Find where the given text appears and provide that cell's center as (X, Y) coordinate. 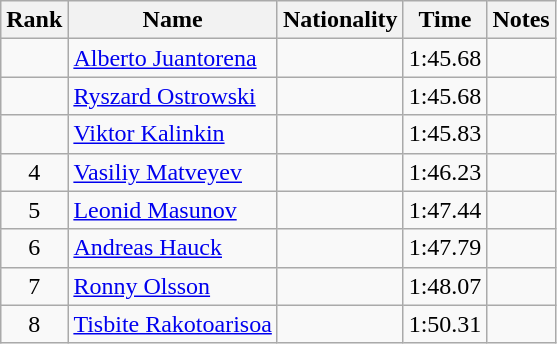
4 (34, 172)
1:46.23 (445, 172)
1:47.79 (445, 248)
5 (34, 210)
Notes (521, 20)
Time (445, 20)
Nationality (340, 20)
1:45.83 (445, 134)
1:50.31 (445, 324)
Viktor Kalinkin (173, 134)
Andreas Hauck (173, 248)
Rank (34, 20)
6 (34, 248)
Alberto Juantorena (173, 58)
Ronny Olsson (173, 286)
8 (34, 324)
7 (34, 286)
Ryszard Ostrowski (173, 96)
Name (173, 20)
Leonid Masunov (173, 210)
1:48.07 (445, 286)
Tisbite Rakotoarisoa (173, 324)
Vasiliy Matveyev (173, 172)
1:47.44 (445, 210)
